Return [x, y] of the center of cell containing provided text 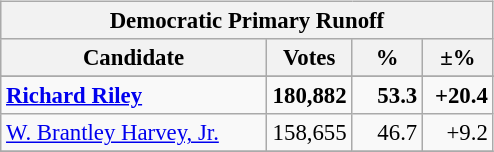
W. Brantley Harvey, Jr. [134, 133]
±% [458, 58]
+9.2 [458, 133]
Votes [309, 58]
% [388, 58]
+20.4 [458, 96]
158,655 [309, 133]
Candidate [134, 58]
Democratic Primary Runoff [247, 21]
180,882 [309, 96]
53.3 [388, 96]
Richard Riley [134, 96]
46.7 [388, 133]
